From the cell containing the given text, extract its center point as [X, Y] coordinate. 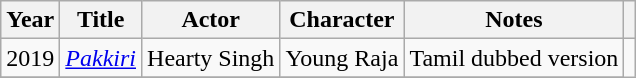
2019 [30, 58]
Pakkiri [101, 58]
Young Raja [342, 58]
Actor [211, 20]
Title [101, 20]
Hearty Singh [211, 58]
Character [342, 20]
Tamil dubbed version [514, 58]
Year [30, 20]
Notes [514, 20]
